For the text-containing cell, return its midpoint in (X, Y) coordinate format. 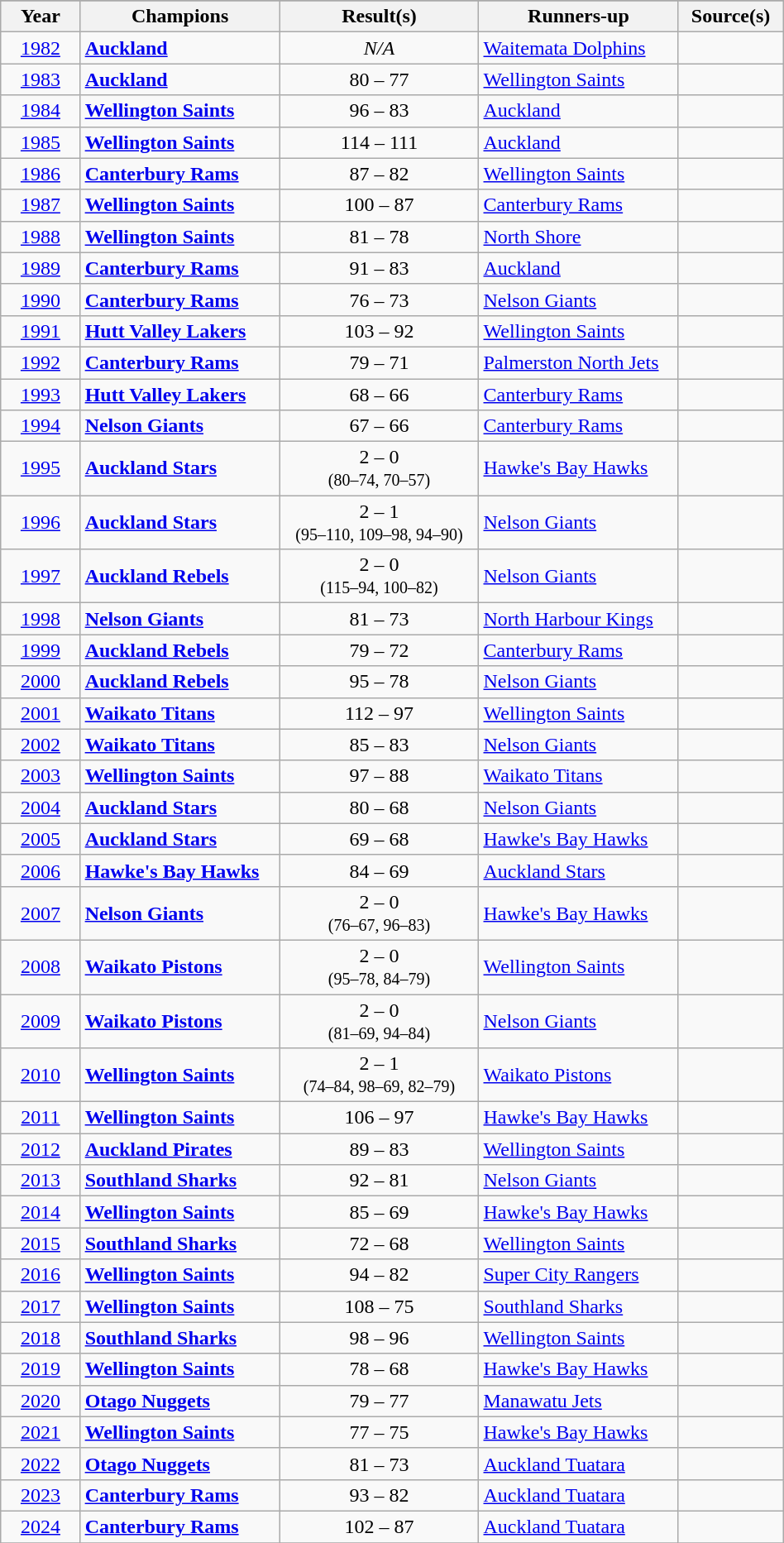
North Shore (579, 237)
2006 (41, 870)
Champions (180, 17)
80 – 77 (379, 79)
78 – 68 (379, 1369)
79 – 77 (379, 1401)
106 – 97 (379, 1118)
Manawatu Jets (579, 1401)
N/A (379, 48)
102 – 87 (379, 1526)
1992 (41, 362)
1996 (41, 523)
2018 (41, 1338)
2004 (41, 807)
2023 (41, 1495)
96 – 83 (379, 111)
2000 (41, 682)
76 – 73 (379, 299)
67 – 66 (379, 426)
1986 (41, 174)
2 – 0(76–67, 96–83) (379, 913)
81 – 78 (379, 237)
2012 (41, 1149)
2008 (41, 966)
2024 (41, 1526)
93 – 82 (379, 1495)
2015 (41, 1244)
95 – 78 (379, 682)
92 – 81 (379, 1181)
2 – 1(74–84, 98–69, 82–79) (379, 1076)
2 – 0(81–69, 94–84) (379, 1021)
97 – 88 (379, 776)
2014 (41, 1212)
87 – 82 (379, 174)
72 – 68 (379, 1244)
1982 (41, 48)
1997 (41, 576)
2005 (41, 839)
1991 (41, 331)
Auckland Pirates (180, 1149)
North Harbour Kings (579, 619)
1983 (41, 79)
2003 (41, 776)
Result(s) (379, 17)
Source(s) (731, 17)
114 – 111 (379, 142)
68 – 66 (379, 395)
2007 (41, 913)
84 – 69 (379, 870)
85 – 69 (379, 1212)
98 – 96 (379, 1338)
79 – 72 (379, 650)
1999 (41, 650)
2 – 0(80–74, 70–57) (379, 468)
Runners-up (579, 17)
77 – 75 (379, 1432)
103 – 92 (379, 331)
1988 (41, 237)
1995 (41, 468)
Palmerston North Jets (579, 362)
91 – 83 (379, 268)
1987 (41, 205)
80 – 68 (379, 807)
112 – 97 (379, 713)
94 – 82 (379, 1275)
2 – 1(95–110, 109–98, 94–90) (379, 523)
1984 (41, 111)
89 – 83 (379, 1149)
2021 (41, 1432)
1990 (41, 299)
79 – 71 (379, 362)
2011 (41, 1118)
108 – 75 (379, 1306)
2022 (41, 1464)
1985 (41, 142)
2013 (41, 1181)
Year (41, 17)
100 – 87 (379, 205)
1989 (41, 268)
85 – 83 (379, 745)
Waitemata Dolphins (579, 48)
Super City Rangers (579, 1275)
2019 (41, 1369)
2 – 0(115–94, 100–82) (379, 576)
69 – 68 (379, 839)
1994 (41, 426)
2020 (41, 1401)
2 – 0(95–78, 84–79) (379, 966)
2017 (41, 1306)
2010 (41, 1076)
2009 (41, 1021)
1998 (41, 619)
2001 (41, 713)
2016 (41, 1275)
2002 (41, 745)
1993 (41, 395)
